Pinpoint the cell where the given text exists, returning its (X, Y) midpoint coordinate. 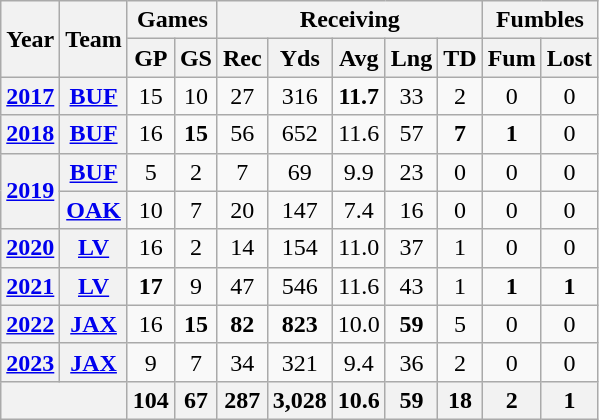
2021 (30, 286)
154 (300, 248)
10.0 (358, 324)
34 (242, 362)
20 (242, 210)
2023 (30, 362)
Avg (358, 58)
Receiving (350, 20)
9.9 (358, 172)
2017 (30, 96)
2020 (30, 248)
321 (300, 362)
82 (242, 324)
69 (300, 172)
652 (300, 134)
10.6 (358, 400)
Lng (411, 58)
56 (242, 134)
9.4 (358, 362)
11.0 (358, 248)
OAK (94, 210)
36 (411, 362)
GS (196, 58)
67 (196, 400)
18 (460, 400)
43 (411, 286)
17 (150, 286)
287 (242, 400)
37 (411, 248)
Fumbles (540, 20)
147 (300, 210)
11.7 (358, 96)
27 (242, 96)
47 (242, 286)
823 (300, 324)
3,028 (300, 400)
Yds (300, 58)
2019 (30, 191)
Rec (242, 58)
104 (150, 400)
546 (300, 286)
2018 (30, 134)
Lost (569, 58)
14 (242, 248)
7.4 (358, 210)
33 (411, 96)
57 (411, 134)
2022 (30, 324)
Team (94, 39)
GP (150, 58)
23 (411, 172)
Games (172, 20)
TD (460, 58)
316 (300, 96)
Year (30, 39)
Fum (512, 58)
